Extract the (X, Y) coordinate from the center of the cell holding the provided text.  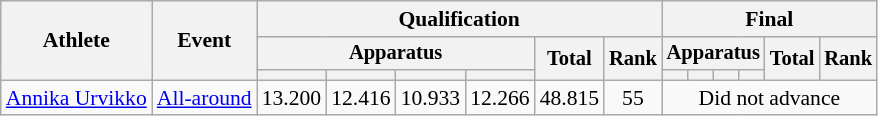
10.933 (430, 98)
Event (204, 40)
12.416 (360, 98)
12.266 (500, 98)
Athlete (76, 40)
All-around (204, 98)
Qualification (460, 19)
Annika Urvikko (76, 98)
Final (770, 19)
48.815 (570, 98)
Did not advance (770, 98)
13.200 (292, 98)
55 (633, 98)
